Extract the (x, y) coordinate from the center of the cell holding the provided text.  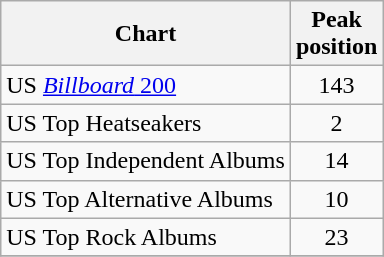
2 (336, 123)
143 (336, 85)
US Top Independent Albums (146, 161)
US Billboard 200 (146, 85)
Peakposition (336, 34)
Chart (146, 34)
23 (336, 237)
14 (336, 161)
10 (336, 199)
US Top Heatseakers (146, 123)
US Top Rock Albums (146, 237)
US Top Alternative Albums (146, 199)
